Provide the [X, Y] coordinate of the cell's center where the given text is located.  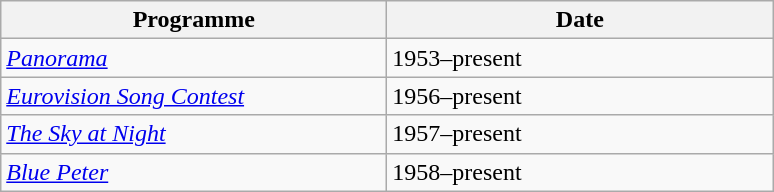
The Sky at Night [194, 134]
1957–present [580, 134]
Programme [194, 20]
Blue Peter [194, 172]
Eurovision Song Contest [194, 96]
1953–present [580, 58]
1958–present [580, 172]
1956–present [580, 96]
Panorama [194, 58]
Date [580, 20]
